Return (x, y) of the center of cell containing provided text 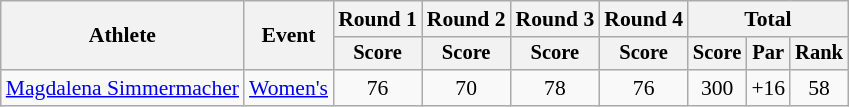
Round 4 (644, 19)
Event (288, 36)
Athlete (122, 36)
Round 2 (466, 19)
Par (768, 54)
70 (466, 88)
300 (717, 88)
Magdalena Simmermacher (122, 88)
Round 3 (556, 19)
Women's (288, 88)
+16 (768, 88)
Round 1 (378, 19)
Rank (819, 54)
78 (556, 88)
58 (819, 88)
Total (768, 19)
